From the cell containing the given text, extract its center point as [x, y] coordinate. 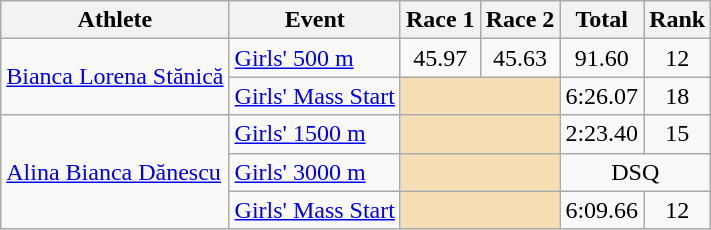
45.97 [440, 58]
45.63 [520, 58]
91.60 [602, 58]
Girls' 1500 m [314, 134]
2:23.40 [602, 134]
Event [314, 20]
6:09.66 [602, 210]
Total [602, 20]
Athlete [115, 20]
Race 1 [440, 20]
6:26.07 [602, 96]
Alina Bianca Dănescu [115, 172]
Girls' 500 m [314, 58]
Race 2 [520, 20]
Bianca Lorena Stănică [115, 77]
Girls' 3000 m [314, 172]
Rank [678, 20]
DSQ [636, 172]
15 [678, 134]
18 [678, 96]
